Find where the given text appears and provide that cell's center as [x, y] coordinate. 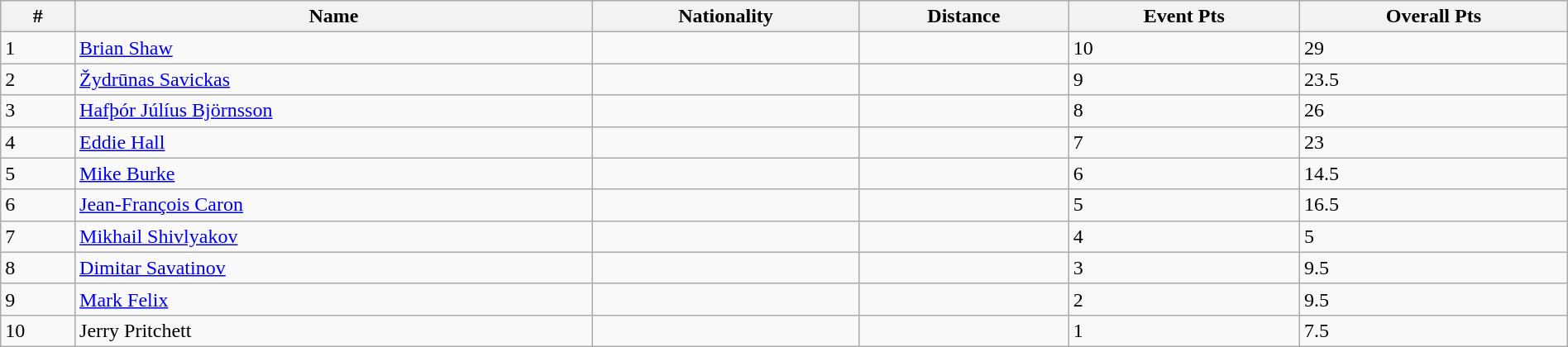
23.5 [1434, 79]
26 [1434, 111]
Jerry Pritchett [334, 330]
Mike Burke [334, 173]
Name [334, 17]
Brian Shaw [334, 48]
Event Pts [1184, 17]
7.5 [1434, 330]
Distance [964, 17]
14.5 [1434, 173]
Nationality [726, 17]
16.5 [1434, 205]
Jean-François Caron [334, 205]
# [38, 17]
Žydrūnas Savickas [334, 79]
Overall Pts [1434, 17]
Mikhail Shivlyakov [334, 236]
Hafþór Júlíus Björnsson [334, 111]
Mark Felix [334, 299]
Eddie Hall [334, 142]
23 [1434, 142]
29 [1434, 48]
Dimitar Savatinov [334, 268]
